Provide the [x, y] coordinate of the cell's center where the given text is located.  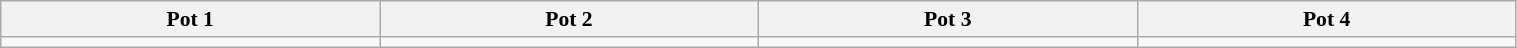
Pot 3 [948, 19]
Pot 1 [190, 19]
Pot 4 [1326, 19]
Pot 2 [570, 19]
